Extract the [X, Y] coordinate from the center of the cell holding the provided text.  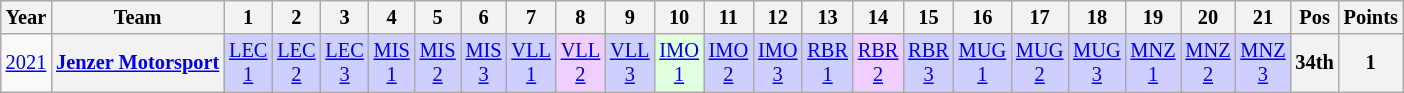
18 [1096, 17]
Points [1371, 17]
IMO3 [778, 63]
MNZ3 [1262, 63]
VLL3 [630, 63]
MNZ1 [1154, 63]
4 [392, 17]
Team [138, 17]
11 [728, 17]
9 [630, 17]
13 [827, 17]
5 [438, 17]
VLL1 [530, 63]
Year [26, 17]
3 [344, 17]
MNZ2 [1208, 63]
21 [1262, 17]
20 [1208, 17]
12 [778, 17]
RBR2 [878, 63]
IMO1 [678, 63]
17 [1040, 17]
MIS3 [484, 63]
LEC3 [344, 63]
7 [530, 17]
Jenzer Motorsport [138, 63]
19 [1154, 17]
RBR3 [928, 63]
MIS2 [438, 63]
MUG2 [1040, 63]
2 [296, 17]
LEC1 [248, 63]
34th [1314, 63]
IMO2 [728, 63]
Pos [1314, 17]
15 [928, 17]
RBR1 [827, 63]
MIS1 [392, 63]
MUG1 [982, 63]
LEC2 [296, 63]
VLL2 [580, 63]
14 [878, 17]
10 [678, 17]
8 [580, 17]
6 [484, 17]
2021 [26, 63]
MUG3 [1096, 63]
16 [982, 17]
